Output the [x, y] coordinate of the center of the cell containing the given text.  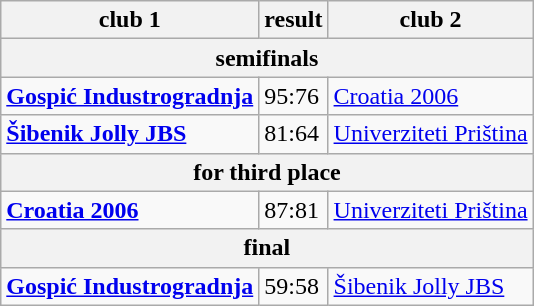
for third place [267, 172]
result [294, 20]
59:58 [294, 286]
87:81 [294, 210]
final [267, 248]
81:64 [294, 134]
95:76 [294, 96]
club 1 [130, 20]
semifinals [267, 58]
club 2 [430, 20]
